Extract the (X, Y) coordinate from the center of the cell holding the provided text.  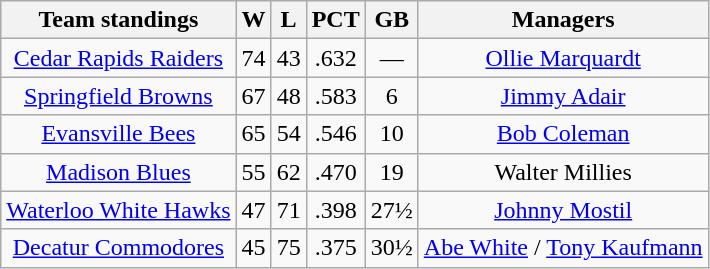
Team standings (118, 20)
27½ (392, 210)
43 (288, 58)
L (288, 20)
6 (392, 96)
19 (392, 172)
67 (254, 96)
Walter Millies (563, 172)
.632 (336, 58)
Johnny Mostil (563, 210)
55 (254, 172)
Springfield Browns (118, 96)
74 (254, 58)
10 (392, 134)
.470 (336, 172)
45 (254, 248)
65 (254, 134)
Decatur Commodores (118, 248)
Waterloo White Hawks (118, 210)
GB (392, 20)
.546 (336, 134)
.375 (336, 248)
Cedar Rapids Raiders (118, 58)
W (254, 20)
Jimmy Adair (563, 96)
.398 (336, 210)
48 (288, 96)
62 (288, 172)
.583 (336, 96)
54 (288, 134)
— (392, 58)
Managers (563, 20)
Ollie Marquardt (563, 58)
75 (288, 248)
30½ (392, 248)
Abe White / Tony Kaufmann (563, 248)
Madison Blues (118, 172)
PCT (336, 20)
Bob Coleman (563, 134)
Evansville Bees (118, 134)
71 (288, 210)
47 (254, 210)
